Extract the (X, Y) coordinate from the center of the cell holding the provided text.  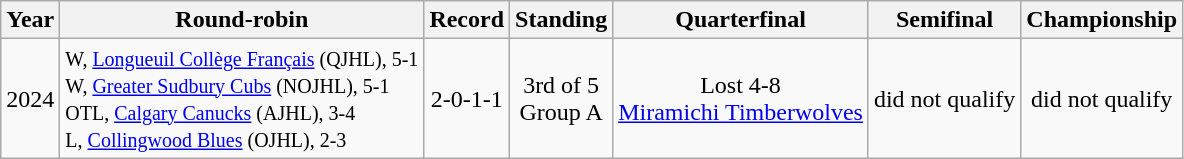
Year (30, 20)
Record (467, 20)
Round-robin (242, 20)
2024 (30, 98)
3rd of 5 Group A (562, 98)
Semifinal (944, 20)
Standing (562, 20)
Quarterfinal (741, 20)
Lost 4-8Miramichi Timberwolves (741, 98)
Championship (1102, 20)
2-0-1-1 (467, 98)
W, Longueuil Collège Français (QJHL), 5-1W, Greater Sudbury Cubs (NOJHL), 5-1OTL, Calgary Canucks (AJHL), 3-4L, Collingwood Blues (OJHL), 2-3 (242, 98)
